Provide the (x, y) coordinate of the cell's center where the given text is located.  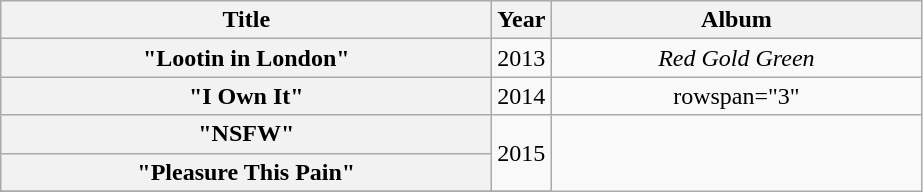
"I Own It" (246, 96)
2014 (522, 96)
Album (736, 20)
2015 (522, 153)
2013 (522, 58)
Title (246, 20)
"NSFW" (246, 134)
Year (522, 20)
rowspan="3" (736, 96)
"Pleasure This Pain" (246, 172)
"Lootin in London" (246, 58)
Red Gold Green (736, 58)
